Extract the [x, y] coordinate from the center of the cell holding the provided text.  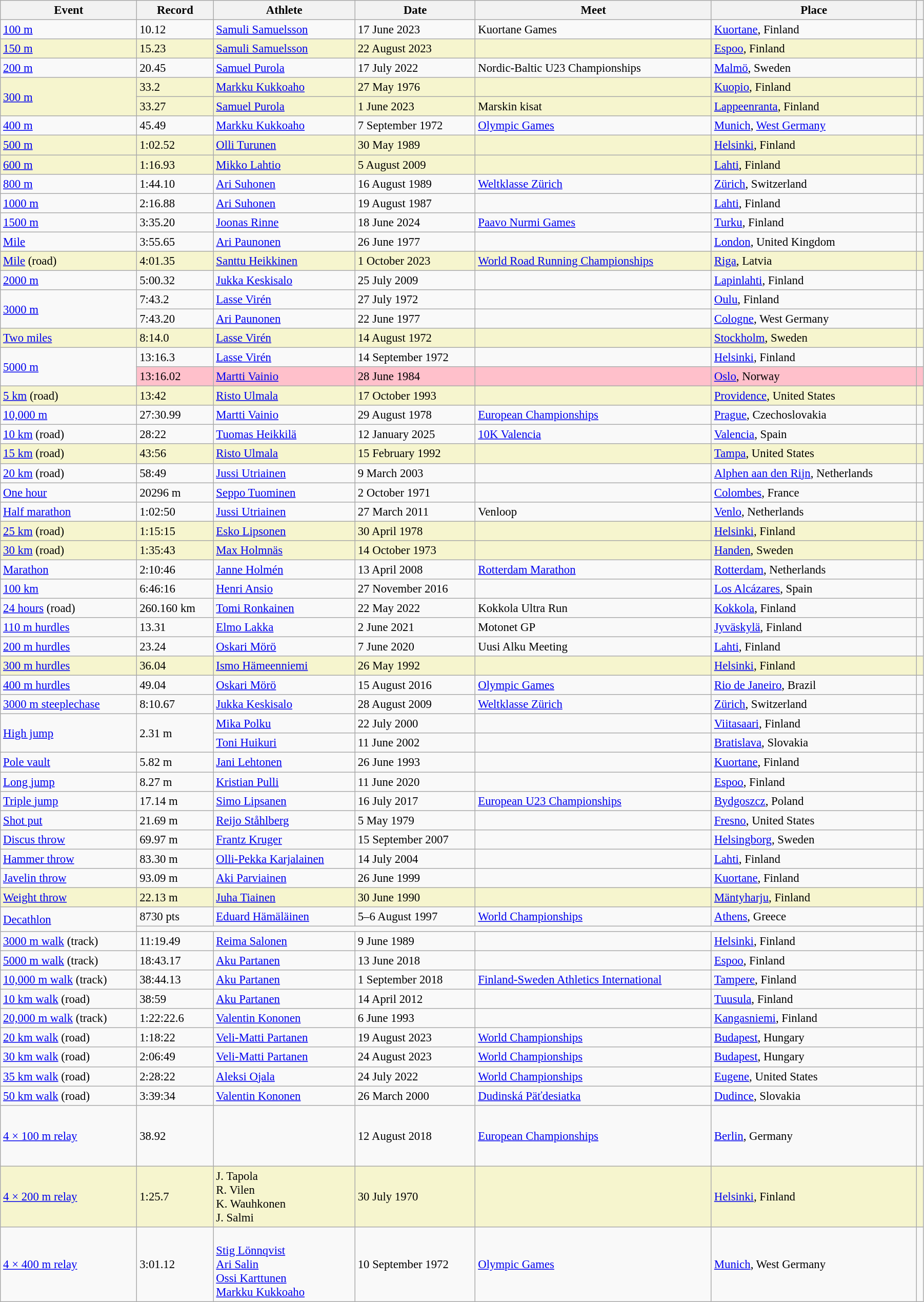
15 August 2016 [415, 685]
28:22 [175, 435]
Janne Holmén [284, 569]
8:14.0 [175, 338]
Elmo Lakka [284, 627]
300 m hurdles [69, 666]
93.09 m [175, 878]
27 May 1976 [415, 87]
30 June 1990 [415, 897]
Kristian Pulli [284, 782]
Tomi Ronkainen [284, 608]
11:19.49 [175, 941]
Discus throw [69, 839]
26 June 1977 [415, 242]
Helsingborg, Sweden [814, 839]
Two miles [69, 338]
20,000 m walk (track) [69, 1018]
1 September 2018 [415, 980]
Weight throw [69, 897]
Shot put [69, 820]
Seppo Tuominen [284, 492]
1500 m [69, 222]
15 February 1992 [415, 454]
European U23 Championships [594, 801]
16 July 2017 [415, 801]
30 May 1989 [415, 145]
Marskin kisat [594, 107]
Oulu, Finland [814, 300]
Valencia, Spain [814, 435]
8730 pts [175, 917]
21.69 m [175, 820]
10,000 m [69, 415]
28 June 1984 [415, 377]
49.04 [175, 685]
26 June 1999 [415, 878]
1 October 2023 [415, 261]
Eduard Hämäläinen [284, 917]
5.82 m [175, 762]
27 November 2016 [415, 589]
Dudince, Slovakia [814, 1096]
Henri Ansio [284, 589]
Aleksi Ojala [284, 1076]
12 January 2025 [415, 435]
Record [175, 10]
14 July 2004 [415, 859]
83.30 m [175, 859]
4:01.35 [175, 261]
24 July 2022 [415, 1076]
35 km walk (road) [69, 1076]
Ismo Hämeenniemi [284, 666]
20 km (road) [69, 473]
7 June 2020 [415, 647]
Max Holmnäs [284, 550]
Cologne, West Germany [814, 319]
13 June 2018 [415, 961]
10K Valencia [594, 435]
Tuusula, Finland [814, 999]
43:56 [175, 454]
30 April 1978 [415, 531]
1:16.93 [175, 165]
27 March 2011 [415, 511]
Frantz Kruger [284, 839]
10 September 1972 [415, 1265]
5:00.32 [175, 280]
15 September 2007 [415, 839]
500 m [69, 145]
9 March 2003 [415, 473]
Kuortane Games [594, 30]
Reima Salonen [284, 941]
29 August 1978 [415, 415]
Simo Lipsanen [284, 801]
6:46:16 [175, 589]
10 km (road) [69, 435]
Motonet GP [594, 627]
14 April 2012 [415, 999]
Viitasaari, Finland [814, 724]
Eugene, United States [814, 1076]
1:02.52 [175, 145]
17.14 m [175, 801]
Mäntyharju, Finland [814, 897]
2:16.88 [175, 203]
Los Alcázares, Spain [814, 589]
110 m hurdles [69, 627]
25 km (road) [69, 531]
14 September 1972 [415, 358]
400 m [69, 126]
22.13 m [175, 897]
400 m hurdles [69, 685]
17 June 2023 [415, 30]
3:01.12 [175, 1265]
Nordic-Baltic U23 Championships [594, 68]
1:18:22 [175, 1038]
22 May 2022 [415, 608]
4 × 400 m relay [69, 1265]
15.23 [175, 49]
69.97 m [175, 839]
27:30.99 [175, 415]
Kangasniemi, Finland [814, 1018]
58:49 [175, 473]
30 July 1970 [415, 1196]
Malmö, Sweden [814, 68]
20 km walk (road) [69, 1038]
Decathlon [69, 919]
3000 m steeplechase [69, 704]
5 August 2009 [415, 165]
High jump [69, 734]
Reijo Ståhlberg [284, 820]
2 October 1971 [415, 492]
7:43.20 [175, 319]
Jani Lehtonen [284, 762]
Tuomas Heikkilä [284, 435]
1:25.7 [175, 1196]
5 km (road) [69, 396]
Olli Turunen [284, 145]
2 June 2021 [415, 627]
27 July 1972 [415, 300]
Riga, Latvia [814, 261]
Kokkola, Finland [814, 608]
Joonas Rinne [284, 222]
Berlin, Germany [814, 1136]
13.31 [175, 627]
11 June 2002 [415, 743]
Paavo Nurmi Games [594, 222]
14 August 1972 [415, 338]
19 August 2023 [415, 1038]
Colombes, France [814, 492]
20296 m [175, 492]
Rotterdam Marathon [594, 569]
Lappeenranta, Finland [814, 107]
1 June 2023 [415, 107]
Date [415, 10]
Mikko Lahtio [284, 165]
7 September 1972 [415, 126]
Mile (road) [69, 261]
23.24 [175, 647]
38.92 [175, 1136]
100 m [69, 30]
22 June 1977 [415, 319]
Stockholm, Sweden [814, 338]
Olli-Pekka Karjalainen [284, 859]
3:39:34 [175, 1096]
38:44.13 [175, 980]
Dudinská Päťdesiatka [594, 1096]
1:02:50 [175, 511]
13:42 [175, 396]
Aki Parviainen [284, 878]
13 April 2008 [415, 569]
Pole vault [69, 762]
36.04 [175, 666]
16 August 1989 [415, 184]
One hour [69, 492]
30 km walk (road) [69, 1057]
20.45 [175, 68]
Jyväskylä, Finland [814, 627]
15 km (road) [69, 454]
260.160 km [175, 608]
10 km walk (road) [69, 999]
Athlete [284, 10]
Half marathon [69, 511]
1:35:43 [175, 550]
200 m [69, 68]
33.2 [175, 87]
Toni Huikuri [284, 743]
Juha Tiainen [284, 897]
10.12 [175, 30]
38:59 [175, 999]
Venlo, Netherlands [814, 511]
2000 m [69, 280]
Mile [69, 242]
13:16.02 [175, 377]
Oslo, Norway [814, 377]
800 m [69, 184]
11 June 2020 [415, 782]
3:35.20 [175, 222]
2.31 m [175, 734]
200 m hurdles [69, 647]
5–6 August 1997 [415, 917]
Kuopio, Finland [814, 87]
Mika Polku [284, 724]
18 June 2024 [415, 222]
Alphen aan den Rijn, Netherlands [814, 473]
Bydgoszcz, Poland [814, 801]
Uusi Alku Meeting [594, 647]
8.27 m [175, 782]
5000 m walk (track) [69, 961]
Long jump [69, 782]
8:10.67 [175, 704]
100 km [69, 589]
14 October 1973 [415, 550]
Prague, Czechoslovakia [814, 415]
Finland-Sweden Athletics International [594, 980]
2:28:22 [175, 1076]
Meet [594, 10]
33.27 [175, 107]
17 July 2022 [415, 68]
25 July 2009 [415, 280]
1000 m [69, 203]
Rio de Janeiro, Brazil [814, 685]
3000 m [69, 309]
24 August 2023 [415, 1057]
Tampere, Finland [814, 980]
Tampa, United States [814, 454]
12 August 2018 [415, 1136]
18:43.17 [175, 961]
30 km (road) [69, 550]
5 May 1979 [415, 820]
Esko Lipsonen [284, 531]
Athens, Greece [814, 917]
22 August 2023 [415, 49]
3:55.65 [175, 242]
Triple jump [69, 801]
300 m [69, 96]
Providence, United States [814, 396]
J. TapolaR. VilenK. WauhkonenJ. Salmi [284, 1196]
Fresno, United States [814, 820]
45.49 [175, 126]
10,000 m walk (track) [69, 980]
Kokkola Ultra Run [594, 608]
1:22:22.6 [175, 1018]
2:10:46 [175, 569]
26 June 1993 [415, 762]
Turku, Finland [814, 222]
Santtu Heikkinen [284, 261]
17 October 1993 [415, 396]
Bratislava, Slovakia [814, 743]
22 July 2000 [415, 724]
2:06:49 [175, 1057]
Lapinlahti, Finland [814, 280]
600 m [69, 165]
4 × 200 m relay [69, 1196]
3000 m walk (track) [69, 941]
19 August 1987 [415, 203]
World Road Running Championships [594, 261]
50 km walk (road) [69, 1096]
4 × 100 m relay [69, 1136]
150 m [69, 49]
London, United Kingdom [814, 242]
Place [814, 10]
26 May 1992 [415, 666]
24 hours (road) [69, 608]
Javelin throw [69, 878]
1:44.10 [175, 184]
Handen, Sweden [814, 550]
1:15:15 [175, 531]
Stig LönnqvistAri SalinOssi KarttunenMarkku Kukkoaho [284, 1265]
Venloop [594, 511]
Hammer throw [69, 859]
26 March 2000 [415, 1096]
9 June 1989 [415, 941]
28 August 2009 [415, 704]
Marathon [69, 569]
Event [69, 10]
13:16.3 [175, 358]
7:43.2 [175, 300]
Rotterdam, Netherlands [814, 569]
6 June 1993 [415, 1018]
5000 m [69, 367]
